For the text-containing cell, return its midpoint in (x, y) coordinate format. 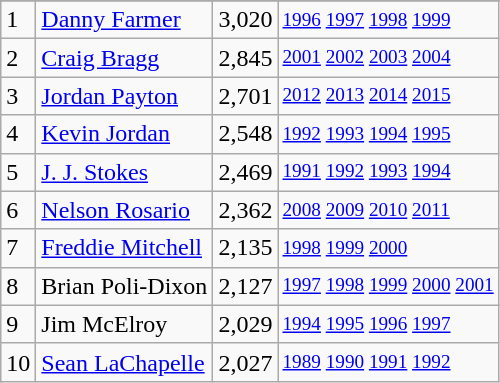
5 (18, 172)
2,027 (246, 362)
3 (18, 96)
1989 1990 1991 1992 (388, 362)
Jordan Payton (124, 96)
1991 1992 1993 1994 (388, 172)
2,548 (246, 134)
6 (18, 210)
9 (18, 324)
10 (18, 362)
Brian Poli-Dixon (124, 286)
2012 2013 2014 2015 (388, 96)
2 (18, 58)
1997 1998 1999 2000 2001 (388, 286)
2,362 (246, 210)
3,020 (246, 20)
2,845 (246, 58)
1996 1997 1998 1999 (388, 20)
Nelson Rosario (124, 210)
Kevin Jordan (124, 134)
1994 1995 1996 1997 (388, 324)
1992 1993 1994 1995 (388, 134)
1998 1999 2000 (388, 248)
Sean LaChapelle (124, 362)
Freddie Mitchell (124, 248)
2,127 (246, 286)
1 (18, 20)
2,469 (246, 172)
Craig Bragg (124, 58)
2,029 (246, 324)
2,135 (246, 248)
7 (18, 248)
2,701 (246, 96)
2001 2002 2003 2004 (388, 58)
4 (18, 134)
8 (18, 286)
Danny Farmer (124, 20)
Jim McElroy (124, 324)
2008 2009 2010 2011 (388, 210)
J. J. Stokes (124, 172)
